Extract the [x, y] coordinate from the center of the cell holding the provided text.  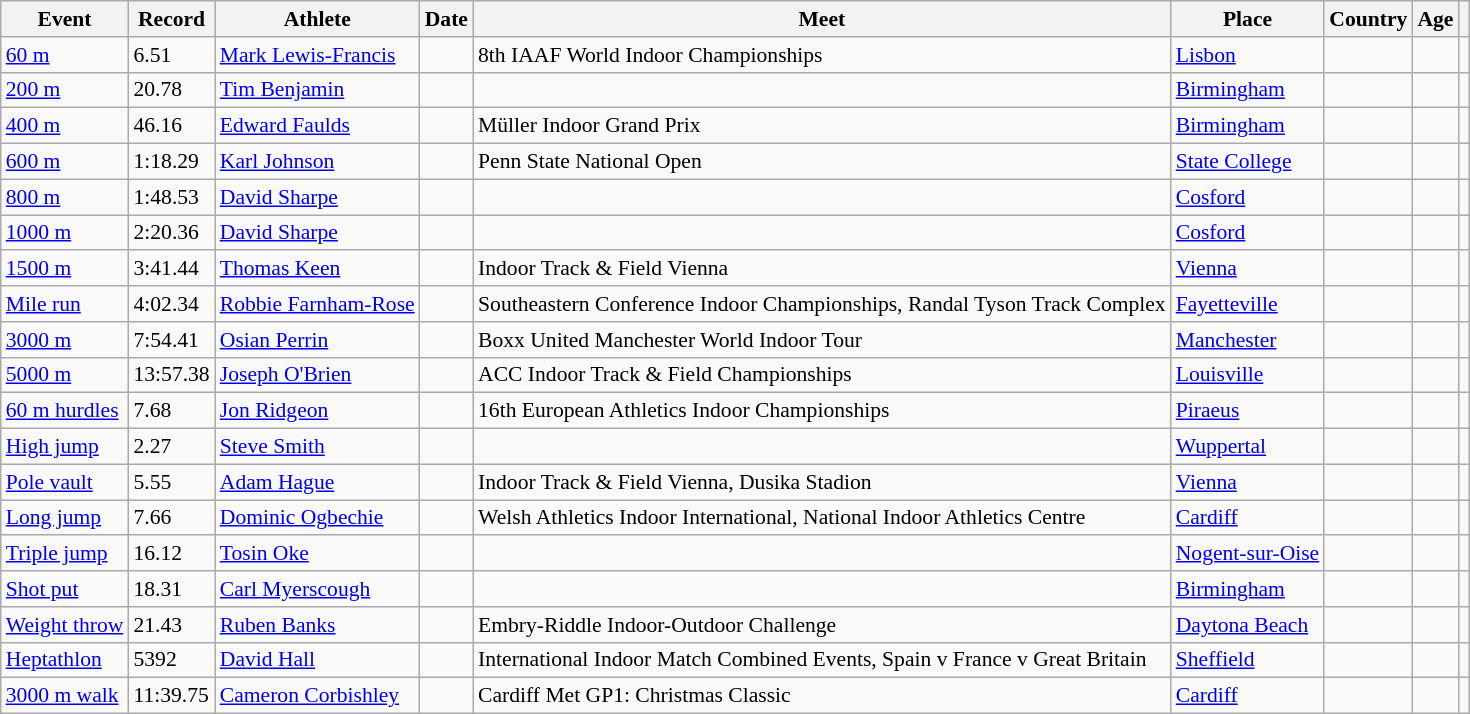
Adam Hague [318, 482]
Long jump [65, 518]
Mark Lewis-Francis [318, 55]
800 m [65, 197]
Event [65, 19]
Fayetteville [1248, 304]
Place [1248, 19]
Karl Johnson [318, 162]
13:57.38 [171, 375]
Joseph O'Brien [318, 375]
Southeastern Conference Indoor Championships, Randal Tyson Track Complex [822, 304]
Ruben Banks [318, 625]
7.66 [171, 518]
1500 m [65, 269]
Welsh Athletics Indoor International, National Indoor Athletics Centre [822, 518]
Nogent-sur-Oise [1248, 554]
Boxx United Manchester World Indoor Tour [822, 340]
Edward Faulds [318, 126]
Osian Perrin [318, 340]
2.27 [171, 447]
Cardiff Met GP1: Christmas Classic [822, 696]
Tosin Oke [318, 554]
Athlete [318, 19]
3000 m walk [65, 696]
Triple jump [65, 554]
Dominic Ogbechie [318, 518]
200 m [65, 90]
4:02.34 [171, 304]
Country [1368, 19]
Penn State National Open [822, 162]
Daytona Beach [1248, 625]
Louisville [1248, 375]
Wuppertal [1248, 447]
Weight throw [65, 625]
3:41.44 [171, 269]
11:39.75 [171, 696]
Meet [822, 19]
Jon Ridgeon [318, 411]
Lisbon [1248, 55]
60 m [65, 55]
Müller Indoor Grand Prix [822, 126]
Heptathlon [65, 660]
8th IAAF World Indoor Championships [822, 55]
Indoor Track & Field Vienna [822, 269]
Mile run [65, 304]
Piraeus [1248, 411]
60 m hurdles [65, 411]
Record [171, 19]
20.78 [171, 90]
Cameron Corbishley [318, 696]
Robbie Farnham-Rose [318, 304]
Manchester [1248, 340]
Carl Myerscough [318, 589]
Steve Smith [318, 447]
600 m [65, 162]
Pole vault [65, 482]
16.12 [171, 554]
1:48.53 [171, 197]
Embry-Riddle Indoor-Outdoor Challenge [822, 625]
5.55 [171, 482]
2:20.36 [171, 233]
Shot put [65, 589]
1000 m [65, 233]
16th European Athletics Indoor Championships [822, 411]
3000 m [65, 340]
Thomas Keen [318, 269]
46.16 [171, 126]
Age [1435, 19]
Tim Benjamin [318, 90]
7.68 [171, 411]
6.51 [171, 55]
18.31 [171, 589]
Sheffield [1248, 660]
State College [1248, 162]
21.43 [171, 625]
Date [446, 19]
ACC Indoor Track & Field Championships [822, 375]
High jump [65, 447]
7:54.41 [171, 340]
Indoor Track & Field Vienna, Dusika Stadion [822, 482]
5000 m [65, 375]
1:18.29 [171, 162]
David Hall [318, 660]
5392 [171, 660]
International Indoor Match Combined Events, Spain v France v Great Britain [822, 660]
400 m [65, 126]
